Locate the cell with the specified text and output its [x, y] center coordinate. 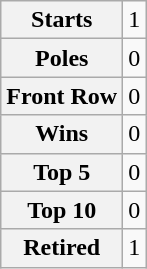
Top 10 [62, 210]
Top 5 [62, 172]
Front Row [62, 96]
Retired [62, 248]
Starts [62, 20]
Wins [62, 134]
Poles [62, 58]
